From the cell containing the given text, extract its center point as (x, y) coordinate. 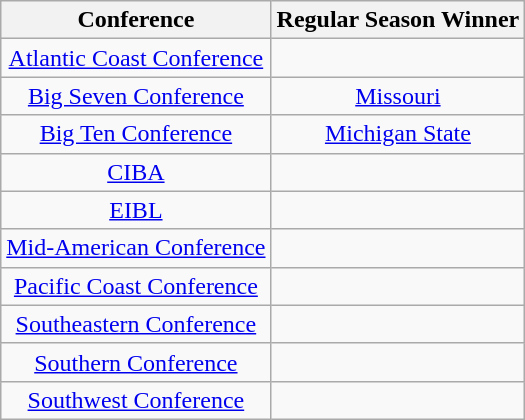
Big Seven Conference (136, 96)
Missouri (398, 96)
Southern Conference (136, 362)
Regular Season Winner (398, 20)
Atlantic Coast Conference (136, 58)
Big Ten Conference (136, 134)
CIBA (136, 172)
EIBL (136, 210)
Pacific Coast Conference (136, 286)
Southeastern Conference (136, 324)
Southwest Conference (136, 400)
Michigan State (398, 134)
Conference (136, 20)
Mid-American Conference (136, 248)
